Scan for the cell matching the given text and deliver its [X, Y] coordinate at center. 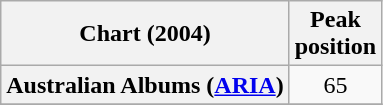
Australian Albums (ARIA) [145, 85]
65 [335, 85]
Chart (2004) [145, 34]
Peakposition [335, 34]
